Output the (x, y) coordinate of the center of the cell containing the given text.  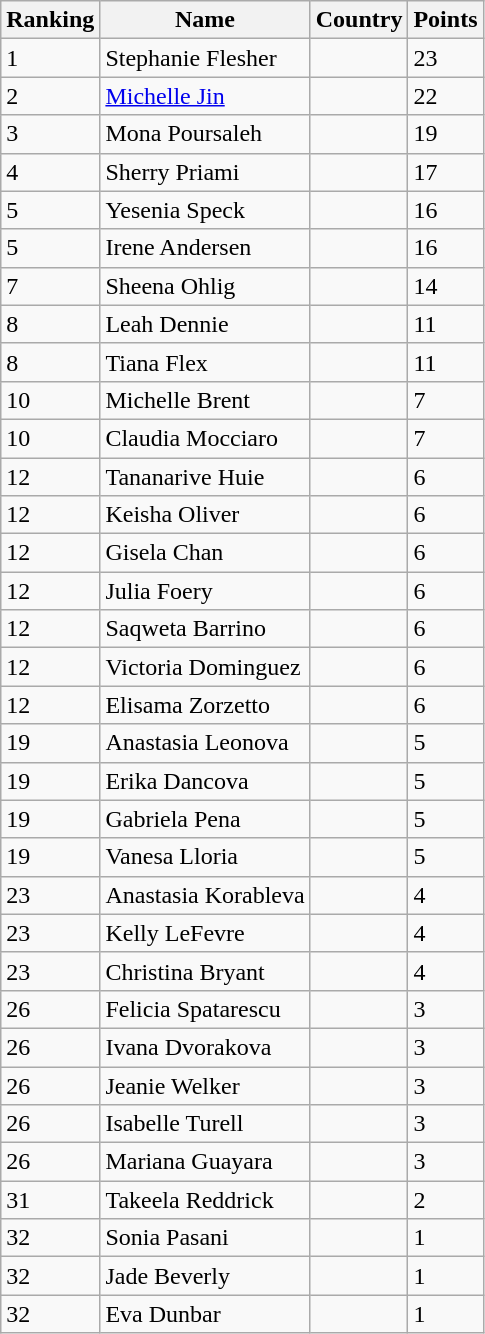
Michelle Brent (205, 400)
Victoria Dominguez (205, 667)
14 (446, 286)
Kelly LeFevre (205, 933)
Anastasia Leonova (205, 743)
Mariana Guayara (205, 1162)
Vanesa Lloria (205, 857)
Ranking (50, 20)
Stephanie Flesher (205, 58)
17 (446, 172)
Points (446, 20)
Yesenia Speck (205, 210)
Ivana Dvorakova (205, 1047)
Takeela Reddrick (205, 1200)
Michelle Jin (205, 96)
Keisha Oliver (205, 515)
Saqweta Barrino (205, 629)
Country (359, 20)
Leah Dennie (205, 324)
Irene Andersen (205, 248)
Erika Dancova (205, 781)
Julia Foery (205, 591)
Christina Bryant (205, 971)
Elisama Zorzetto (205, 705)
Claudia Mocciaro (205, 438)
Anastasia Korableva (205, 895)
22 (446, 96)
Tananarive Huie (205, 477)
Jade Beverly (205, 1276)
31 (50, 1200)
Name (205, 20)
Gabriela Pena (205, 819)
Sherry Priami (205, 172)
Jeanie Welker (205, 1085)
Isabelle Turell (205, 1124)
Tiana Flex (205, 362)
Gisela Chan (205, 553)
Eva Dunbar (205, 1314)
Sheena Ohlig (205, 286)
Sonia Pasani (205, 1238)
Felicia Spatarescu (205, 1009)
Mona Poursaleh (205, 134)
